For the text-containing cell, return its midpoint in [x, y] coordinate format. 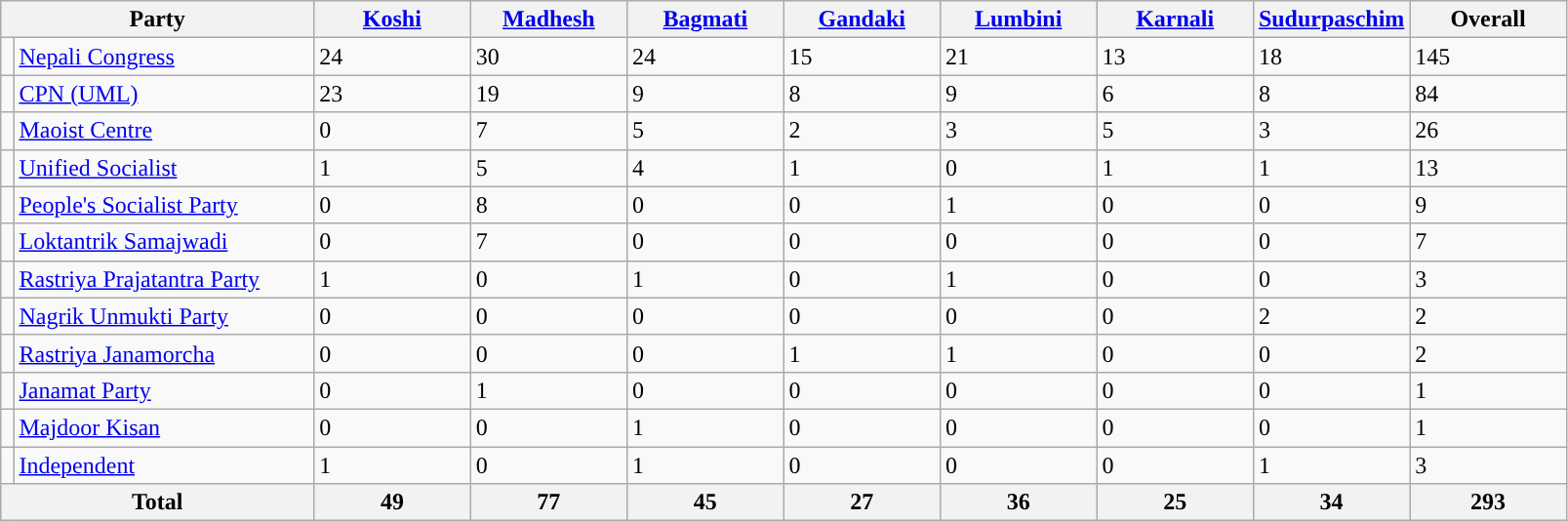
Gandaki [862, 20]
49 [392, 502]
Sudurpaschim [1331, 20]
Karnali [1175, 20]
21 [1018, 57]
Janamat Party [164, 390]
293 [1488, 502]
19 [548, 94]
Lumbini [1018, 20]
84 [1488, 94]
Nepali Congress [164, 57]
36 [1018, 502]
34 [1331, 502]
Majdoor Kisan [164, 427]
Unified Socialist [164, 168]
15 [862, 57]
6 [1175, 94]
Total [158, 502]
Madhesh [548, 20]
45 [705, 502]
4 [705, 168]
Rastriya Janamorcha [164, 353]
23 [392, 94]
Overall [1488, 20]
26 [1488, 131]
People's Socialist Party [164, 205]
30 [548, 57]
Independent [164, 465]
Party [158, 20]
Loktantrik Samajwadi [164, 242]
18 [1331, 57]
Maoist Centre [164, 131]
Rastriya Prajatantra Party [164, 279]
Bagmati [705, 20]
145 [1488, 57]
Nagrik Unmukti Party [164, 316]
77 [548, 502]
CPN (UML) [164, 94]
25 [1175, 502]
27 [862, 502]
Koshi [392, 20]
